Scan for the cell matching the given text and deliver its (x, y) coordinate at center. 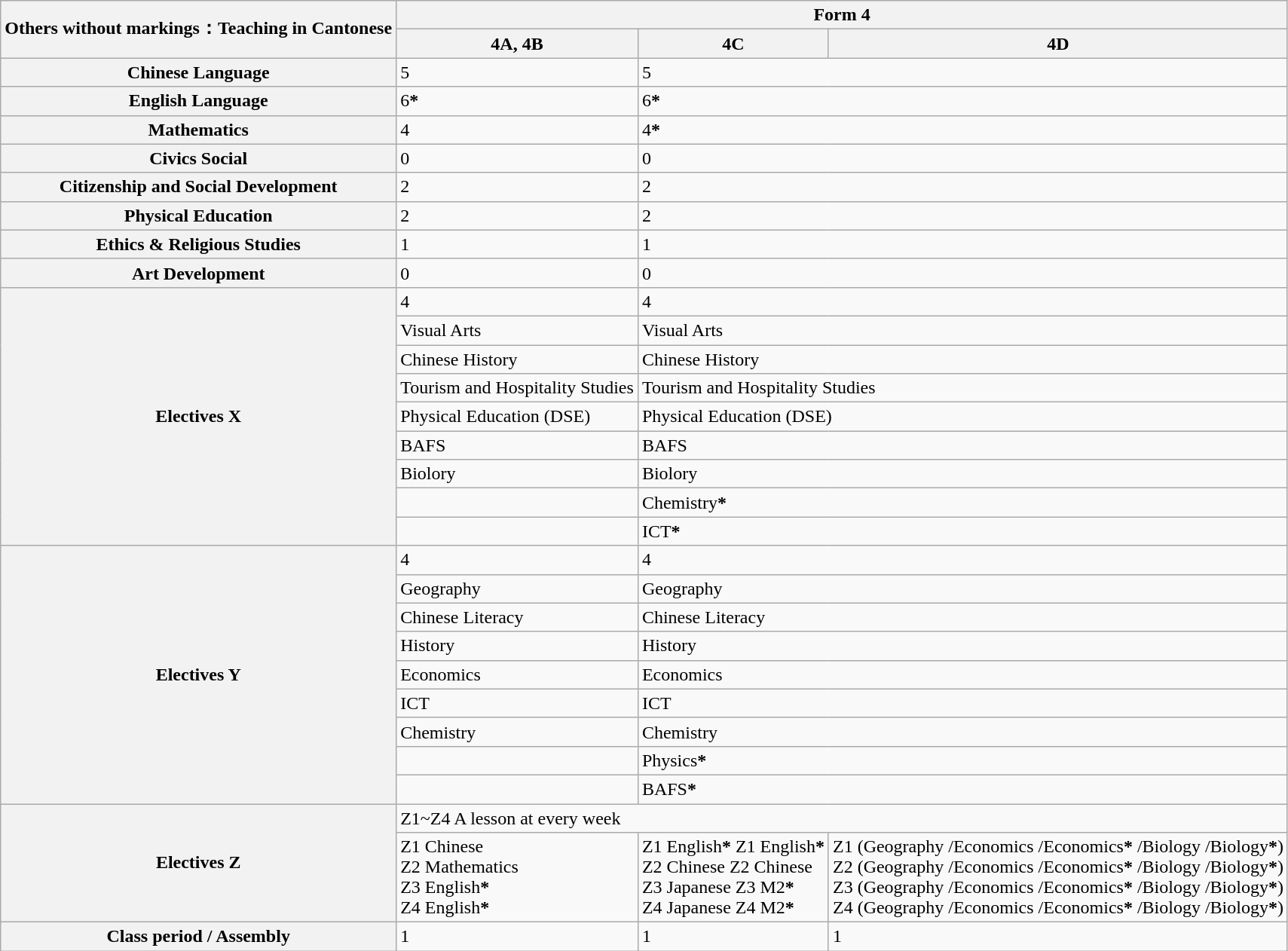
Class period / Assembly (199, 937)
Z1~Z4 A lesson at every week (843, 818)
Others without markings：Teaching in Cantonese (199, 29)
Chinese Language (199, 72)
Electives Y (199, 675)
4C (733, 44)
Art Development (199, 273)
4D (1058, 44)
Chemistry* (962, 503)
Physics* (962, 760)
Citizenship and Social Development (199, 187)
Electives Z (199, 862)
4A, 4B (517, 44)
Physical Education (199, 216)
Electives X (199, 416)
4* (962, 130)
Z1 English* Z1 English*Z2 Chinese Z2 ChineseZ3 Japanese Z3 M2*Z4 Japanese Z4 M2* (733, 877)
Civics Social (199, 158)
Z1 ChineseZ2 MathematicsZ3 English*Z4 English* (517, 877)
ICT* (962, 531)
BAFS* (962, 789)
Form 4 (843, 15)
Ethics & Religious Studies (199, 244)
English Language (199, 101)
Mathematics (199, 130)
